Return (X, Y) of the center of cell containing provided text 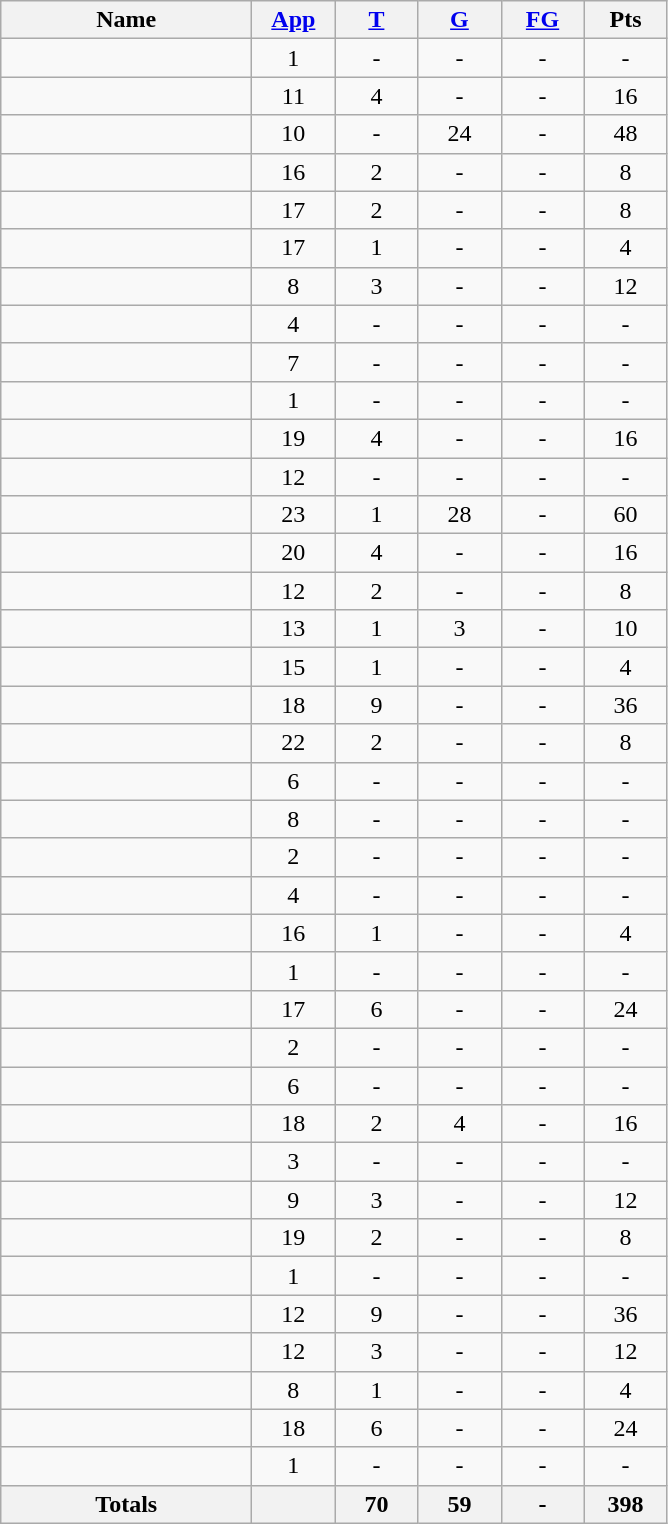
23 (294, 515)
7 (294, 362)
15 (294, 667)
28 (460, 515)
60 (626, 515)
FG (542, 20)
App (294, 20)
48 (626, 134)
Totals (126, 1504)
398 (626, 1504)
13 (294, 629)
59 (460, 1504)
11 (294, 96)
T (376, 20)
22 (294, 743)
G (460, 20)
Pts (626, 20)
Name (126, 20)
20 (294, 553)
70 (376, 1504)
